Extract the (X, Y) coordinate from the center of the cell holding the provided text.  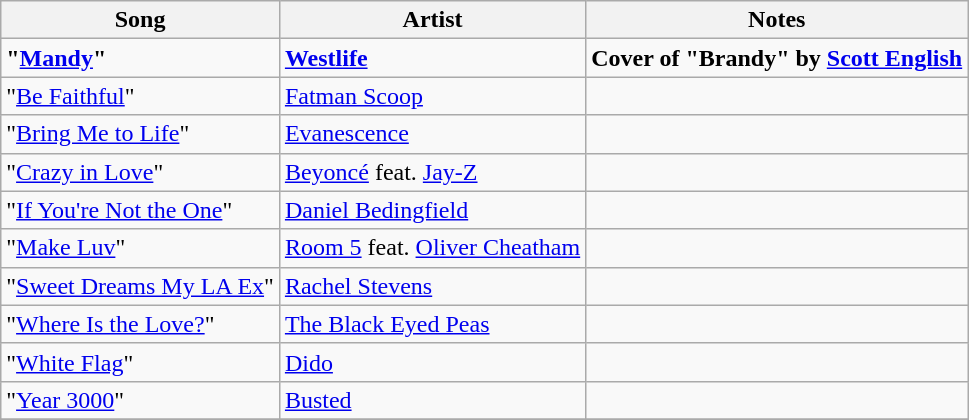
Song (140, 20)
Evanescence (432, 134)
Room 5 feat. Oliver Cheatham (432, 248)
Notes (777, 20)
"Bring Me to Life" (140, 134)
"Be Faithful" (140, 96)
"Crazy in Love" (140, 172)
"Mandy" (140, 58)
"Make Luv" (140, 248)
Dido (432, 362)
"Sweet Dreams My LA Ex" (140, 286)
The Black Eyed Peas (432, 324)
Cover of "Brandy" by Scott English (777, 58)
Fatman Scoop (432, 96)
Artist (432, 20)
"Where Is the Love?" (140, 324)
"White Flag" (140, 362)
"If You're Not the One" (140, 210)
Busted (432, 400)
Westlife (432, 58)
Beyoncé feat. Jay-Z (432, 172)
Daniel Bedingfield (432, 210)
"Year 3000" (140, 400)
Rachel Stevens (432, 286)
